Find where the given text appears and provide that cell's center as (X, Y) coordinate. 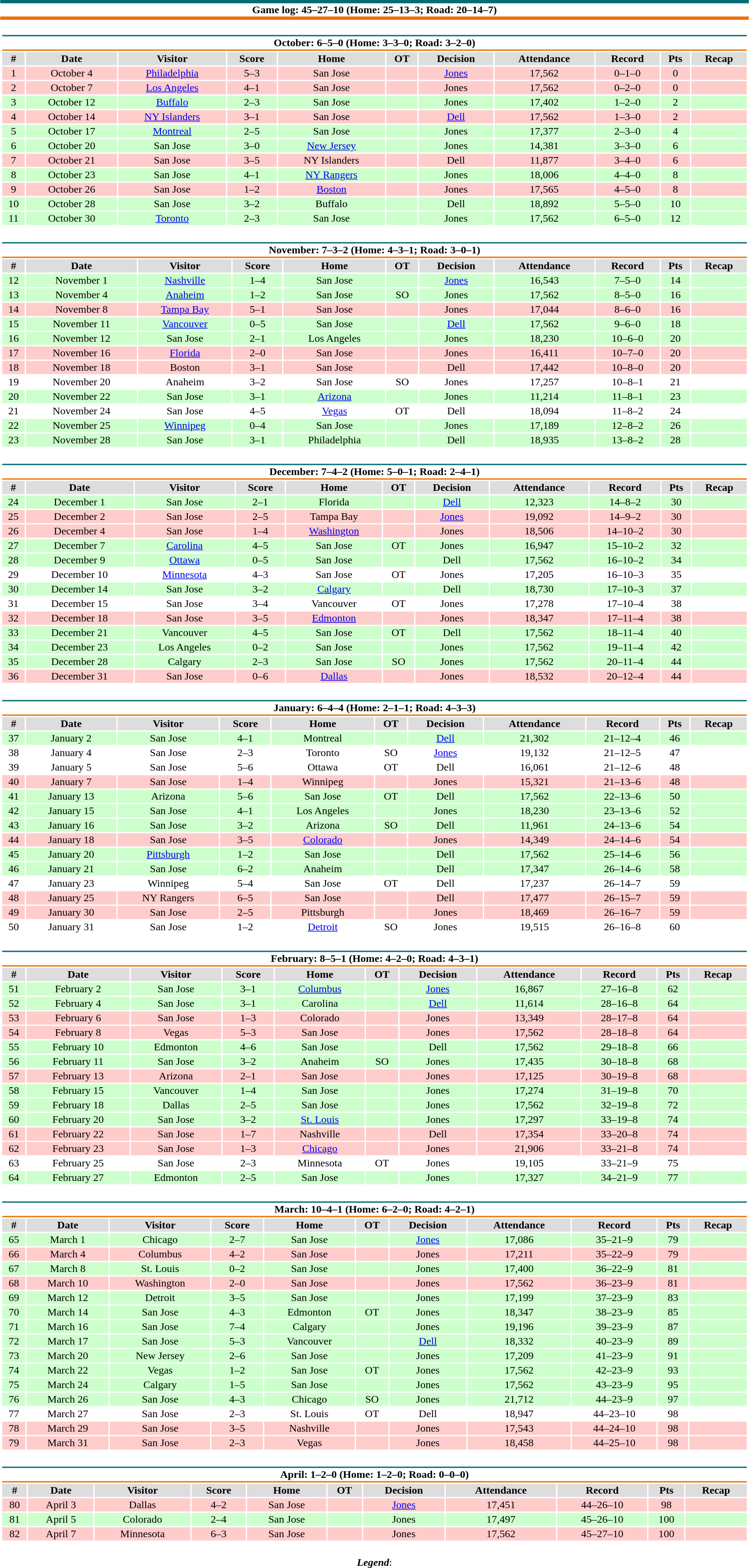
76 (14, 1399)
October 30 (71, 219)
January 31 (71, 927)
17,543 (519, 1428)
10–6–0 (628, 338)
0–2–0 (628, 88)
26–16–7 (622, 913)
17,044 (544, 309)
21,712 (519, 1399)
22 (13, 425)
85 (673, 1312)
27 (13, 546)
1 (13, 73)
February 18 (78, 1105)
38–23–9 (614, 1312)
44–23–10 (614, 1414)
11 (13, 219)
17,435 (529, 1061)
33 (13, 633)
November 8 (81, 309)
3–3–0 (628, 146)
44–24–10 (614, 1428)
20–12–4 (625, 676)
March 4 (68, 1254)
January 30 (71, 913)
5–4 (246, 884)
21,906 (529, 1148)
March 31 (68, 1443)
March 8 (68, 1269)
55 (14, 1047)
11–8–2 (628, 411)
February 6 (78, 1018)
41–23–9 (614, 1356)
12–8–2 (628, 425)
44–26–10 (602, 1505)
18–11–4 (625, 633)
March 27 (68, 1414)
December 23 (79, 647)
11,877 (544, 161)
April 5 (61, 1520)
87 (673, 1327)
12,323 (539, 502)
17,400 (519, 1269)
17,347 (534, 869)
4–4–0 (628, 175)
19 (13, 382)
3 (13, 102)
December 14 (79, 589)
March 26 (68, 1399)
March: 10–4–1 (Home: 6–2–0; Road: 4–2–1) (374, 1210)
7–4 (238, 1327)
17,189 (544, 425)
6–3 (219, 1534)
2–4 (219, 1520)
0–6 (261, 676)
February: 8–5–1 (Home: 4–2–0; Road: 4–3–1) (374, 959)
45–27–10 (602, 1534)
October 12 (71, 102)
January 25 (71, 898)
17,402 (544, 102)
36–23–9 (614, 1283)
9 (13, 190)
November: 7–3–2 (Home: 4–3–1; Road: 3–0–1) (374, 250)
0–1–0 (628, 73)
December 10 (79, 575)
18,506 (539, 531)
15–10–2 (625, 546)
33–19–8 (620, 1119)
19,105 (529, 1163)
November 22 (81, 396)
December 21 (79, 633)
34–21–9 (620, 1177)
16–10–3 (625, 575)
0–4 (258, 425)
21–13–6 (622, 782)
February 27 (78, 1177)
3–4 (261, 604)
March 17 (68, 1341)
36–22–9 (614, 1269)
39 (13, 768)
14–10–2 (625, 531)
5–1 (258, 309)
February 4 (78, 1003)
3–0 (252, 146)
42–23–9 (614, 1370)
November 20 (81, 382)
17–10–3 (625, 589)
83 (673, 1298)
April 7 (61, 1534)
17,497 (501, 1520)
18,730 (539, 589)
15 (13, 324)
89 (673, 1341)
14,381 (544, 146)
3–4–0 (628, 161)
November 28 (81, 440)
February 23 (78, 1148)
November 16 (81, 353)
73 (14, 1356)
17,274 (529, 1090)
17,278 (539, 604)
19,092 (539, 517)
February 20 (78, 1119)
93 (673, 1370)
January 21 (71, 869)
6–5 (246, 898)
33–21–8 (620, 1148)
November 25 (81, 425)
17,477 (534, 898)
December 7 (79, 546)
January 15 (71, 811)
49 (13, 913)
January 2 (71, 738)
14–9–2 (625, 517)
18,006 (544, 175)
2–7 (238, 1240)
23–13–6 (622, 811)
March 14 (68, 1312)
17,257 (544, 382)
2–6 (238, 1356)
November 1 (81, 280)
26–14–7 (622, 884)
November 12 (81, 338)
25 (13, 517)
December 4 (79, 531)
63 (14, 1163)
November 4 (81, 295)
29–18–8 (620, 1047)
14–8–2 (625, 502)
October 14 (71, 117)
1–7 (248, 1134)
51 (14, 989)
April 3 (61, 1505)
October 4 (71, 73)
11–8–1 (628, 396)
41 (13, 797)
December 9 (79, 560)
45 (13, 855)
October 28 (71, 204)
October 7 (71, 88)
17,442 (544, 367)
17,377 (544, 132)
January 13 (71, 797)
January 7 (71, 782)
18,094 (544, 411)
21–12–6 (622, 768)
17 (13, 353)
17,086 (519, 1240)
16–10–2 (625, 560)
65 (14, 1240)
December 1 (79, 502)
January 20 (71, 855)
11,614 (529, 1003)
44–23–9 (614, 1399)
28–17–8 (620, 1018)
March 22 (68, 1370)
43–23–9 (614, 1385)
10–7–0 (628, 353)
53 (14, 1018)
Game log: 45–27–10 (Home: 25–13–3; Road: 20–14–7) (374, 10)
78 (14, 1428)
26–14–6 (622, 869)
October 17 (71, 132)
19–11–4 (625, 647)
February 25 (78, 1163)
16,543 (544, 280)
February 10 (78, 1047)
17,354 (529, 1134)
20–11–4 (625, 662)
January 23 (71, 884)
18,947 (519, 1414)
24–13–6 (622, 826)
March 24 (68, 1385)
29 (13, 575)
7 (13, 161)
April: 1–2–0 (Home: 1–2–0; Road: 0–0–0) (374, 1474)
91 (673, 1356)
24–14–6 (622, 840)
27–16–8 (620, 989)
October 20 (71, 146)
4–5–0 (628, 190)
10–8–0 (628, 367)
17,211 (519, 1254)
February 22 (78, 1134)
31 (13, 604)
5–5–0 (628, 204)
6–5–0 (628, 219)
80 (15, 1505)
17,199 (519, 1298)
16,061 (534, 768)
9–6–0 (628, 324)
35–22–9 (614, 1254)
30–19–8 (620, 1076)
November 18 (81, 367)
33–20–8 (620, 1134)
32–19–8 (620, 1105)
11,961 (534, 826)
4–6 (248, 1047)
13 (13, 295)
18,469 (534, 913)
February 8 (78, 1032)
69 (14, 1298)
January: 6–4–4 (Home: 2–1–1; Road: 4–3–3) (374, 708)
17,451 (501, 1505)
18,935 (544, 440)
February 2 (78, 989)
December: 7–4–2 (Home: 5–0–1; Road: 2–4–1) (374, 471)
13–8–2 (628, 440)
45–26–10 (602, 1520)
March 20 (68, 1356)
February 11 (78, 1061)
December 28 (79, 662)
March 10 (68, 1283)
March 12 (68, 1298)
2–3–0 (628, 132)
35–21–9 (614, 1240)
25–14–6 (622, 855)
7–5–0 (628, 280)
19,196 (519, 1327)
6–2 (246, 869)
19,515 (534, 927)
November 11 (81, 324)
18,458 (519, 1443)
17,209 (519, 1356)
January 5 (71, 768)
82 (15, 1534)
28–16–8 (620, 1003)
January 18 (71, 840)
17,205 (539, 575)
February 15 (78, 1090)
17,125 (529, 1076)
17,327 (529, 1177)
17–10–4 (625, 604)
January 16 (71, 826)
26–16–8 (622, 927)
15,321 (534, 782)
21–12–5 (622, 753)
8–6–0 (628, 309)
1–3–0 (628, 117)
39–23–9 (614, 1327)
8–5–0 (628, 295)
13,349 (529, 1018)
19,132 (534, 753)
67 (14, 1269)
71 (14, 1327)
61 (14, 1134)
43 (13, 826)
31–19–8 (620, 1090)
18,892 (544, 204)
March 1 (68, 1240)
18,332 (519, 1341)
16,867 (529, 989)
March 29 (68, 1428)
October 23 (71, 175)
18,532 (539, 676)
December 15 (79, 604)
16,411 (544, 353)
36 (13, 676)
March 16 (68, 1327)
14,349 (534, 840)
1–5 (238, 1385)
11,214 (544, 396)
21–12–4 (622, 738)
January 4 (71, 753)
17,297 (529, 1119)
21,302 (534, 738)
5 (13, 132)
October: 6–5–0 (Home: 3–3–0; Road: 3–2–0) (374, 43)
10–8–1 (628, 382)
28–18–8 (620, 1032)
October 21 (71, 161)
97 (673, 1399)
16,947 (539, 546)
26–15–7 (622, 898)
22–13–6 (622, 797)
1–2–0 (628, 102)
October 26 (71, 190)
December 31 (79, 676)
December 18 (79, 618)
95 (673, 1385)
40–23–9 (614, 1341)
November 24 (81, 411)
17,237 (534, 884)
33–21–9 (620, 1163)
37–23–9 (614, 1298)
17,565 (544, 190)
44–25–10 (614, 1443)
57 (14, 1076)
December 2 (79, 517)
30–18–8 (620, 1061)
February 13 (78, 1076)
17–11–4 (625, 618)
